Scan for the cell matching the given text and deliver its [X, Y] coordinate at center. 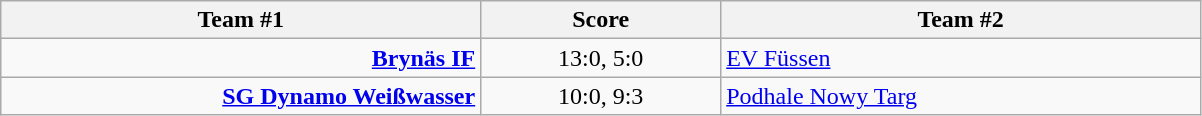
10:0, 9:3 [601, 96]
Podhale Nowy Targ [961, 96]
Brynäs IF [241, 58]
Team #1 [241, 20]
SG Dynamo Weißwasser [241, 96]
Score [601, 20]
Team #2 [961, 20]
EV Füssen [961, 58]
13:0, 5:0 [601, 58]
